Return (X, Y) of the center of cell containing provided text 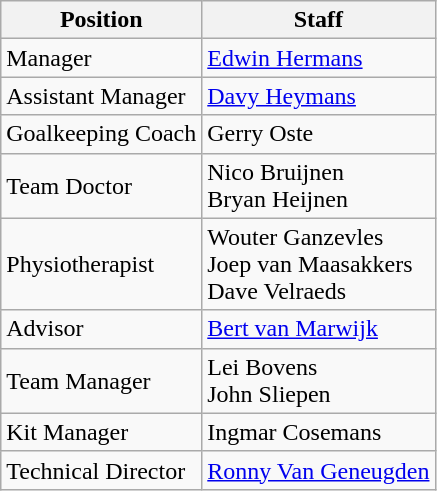
Lei Bovens John Sliepen (318, 380)
Staff (318, 20)
Davy Heymans (318, 96)
Kit Manager (102, 432)
Team Manager (102, 380)
Technical Director (102, 470)
Gerry Oste (318, 134)
Ronny Van Geneugden (318, 470)
Nico Bruijnen Bryan Heijnen (318, 186)
Ingmar Cosemans (318, 432)
Wouter Ganzevles Joep van Maasakkers Dave Velraeds (318, 264)
Physiotherapist (102, 264)
Team Doctor (102, 186)
Manager (102, 58)
Goalkeeping Coach (102, 134)
Bert van Marwijk (318, 329)
Position (102, 20)
Assistant Manager (102, 96)
Advisor (102, 329)
Edwin Hermans (318, 58)
